Return the [x, y] coordinate for the center point of the cell that contains the specified text.  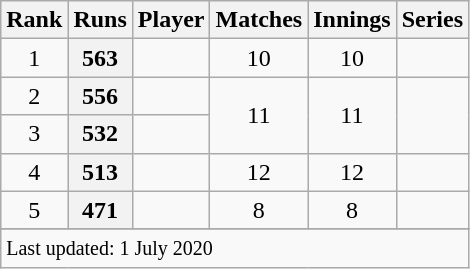
Innings [352, 20]
Runs [100, 20]
Rank [34, 20]
Last updated: 1 July 2020 [235, 248]
3 [34, 134]
Matches [259, 20]
Player [171, 20]
513 [100, 172]
5 [34, 210]
Series [432, 20]
4 [34, 172]
1 [34, 58]
556 [100, 96]
532 [100, 134]
471 [100, 210]
563 [100, 58]
2 [34, 96]
